From the cell containing the given text, extract its center point as (X, Y) coordinate. 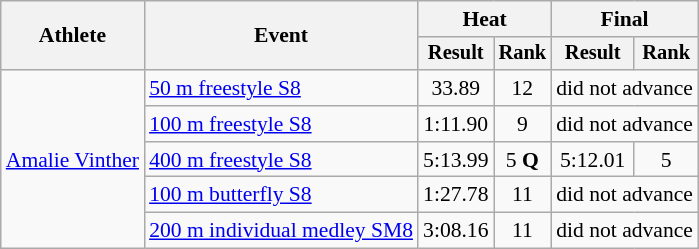
9 (523, 124)
5 (666, 160)
1:27.78 (456, 195)
3:08.16 (456, 231)
5:13.99 (456, 160)
200 m individual medley SM8 (281, 231)
50 m freestyle S8 (281, 88)
Athlete (72, 36)
Final (624, 19)
1:11.90 (456, 124)
33.89 (456, 88)
5:12.01 (592, 160)
Event (281, 36)
100 m butterfly S8 (281, 195)
12 (523, 88)
5 Q (523, 160)
100 m freestyle S8 (281, 124)
Heat (484, 19)
400 m freestyle S8 (281, 160)
Amalie Vinther (72, 159)
